Find where the given text appears and provide that cell's center as (X, Y) coordinate. 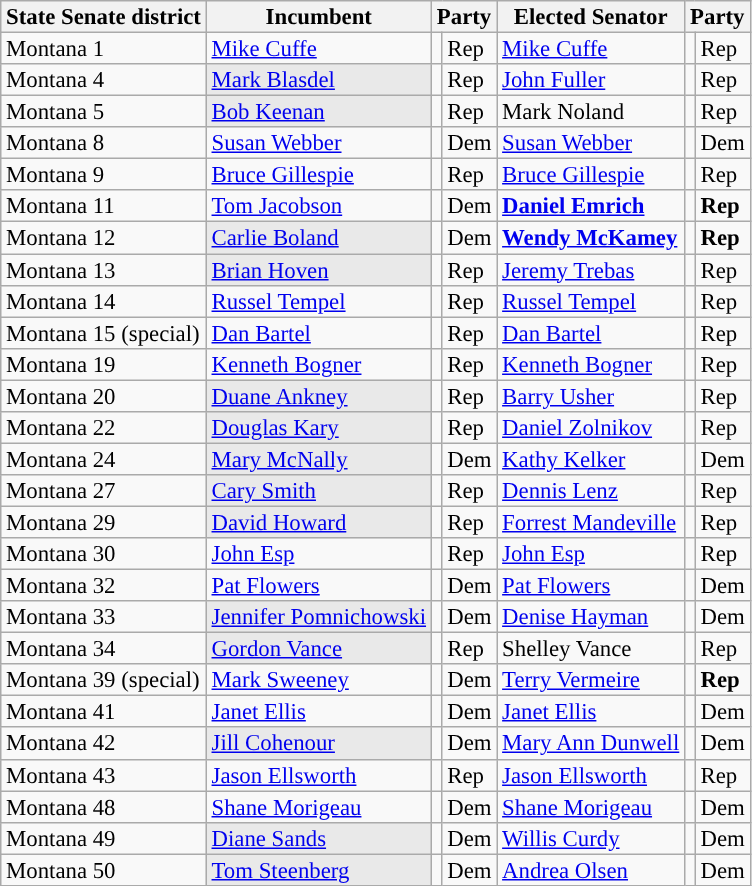
Montana 30 (104, 554)
Brian Hoven (318, 270)
Montana 15 (special) (104, 333)
Willis Curdy (591, 838)
Terry Vermeire (591, 680)
Dennis Lenz (591, 491)
Carlie Boland (318, 238)
Montana 48 (104, 807)
Cary Smith (318, 491)
John Fuller (591, 80)
Diane Sands (318, 838)
Montana 33 (104, 617)
Douglas Kary (318, 428)
Montana 20 (104, 396)
Montana 32 (104, 586)
Barry Usher (591, 396)
Mark Noland (591, 112)
Montana 39 (special) (104, 680)
Montana 13 (104, 270)
Mark Blasdel (318, 80)
Gordon Vance (318, 649)
Jeremy Trebas (591, 270)
State Senate district (104, 17)
Montana 49 (104, 838)
Montana 24 (104, 459)
Andrea Olsen (591, 870)
Mary McNally (318, 459)
Daniel Zolnikov (591, 428)
Tom Steenberg (318, 870)
Montana 27 (104, 491)
Wendy McKamey (591, 238)
Montana 50 (104, 870)
Denise Hayman (591, 617)
Kathy Kelker (591, 459)
Elected Senator (591, 17)
Montana 5 (104, 112)
Montana 42 (104, 744)
Forrest Mandeville (591, 522)
Montana 1 (104, 49)
Bob Keenan (318, 112)
Montana 29 (104, 522)
Shelley Vance (591, 649)
Montana 43 (104, 775)
Mark Sweeney (318, 680)
Mary Ann Dunwell (591, 744)
Montana 19 (104, 364)
Jill Cohenour (318, 744)
Jennifer Pomnichowski (318, 617)
Duane Ankney (318, 396)
Tom Jacobson (318, 206)
Montana 8 (104, 143)
Montana 34 (104, 649)
Montana 41 (104, 712)
Montana 9 (104, 175)
David Howard (318, 522)
Montana 4 (104, 80)
Incumbent (318, 17)
Montana 14 (104, 301)
Daniel Emrich (591, 206)
Montana 11 (104, 206)
Montana 12 (104, 238)
Montana 22 (104, 428)
